Determine the [x, y] coordinate at the center of the cell enclosing the given text.  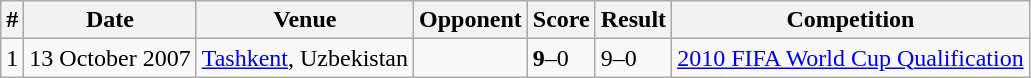
Date [110, 20]
Competition [851, 20]
Opponent [471, 20]
Score [561, 20]
Venue [304, 20]
13 October 2007 [110, 58]
# [12, 20]
1 [12, 58]
Tashkent, Uzbekistan [304, 58]
Result [633, 20]
2010 FIFA World Cup Qualification [851, 58]
